Search for the cell housing the specified text and yield its [x, y] center coordinate. 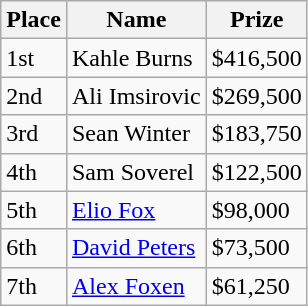
$269,500 [256, 96]
6th [34, 248]
Alex Foxen [136, 286]
$98,000 [256, 210]
$73,500 [256, 248]
$416,500 [256, 58]
Ali Imsirovic [136, 96]
Prize [256, 20]
Place [34, 20]
David Peters [136, 248]
Sean Winter [136, 134]
$122,500 [256, 172]
5th [34, 210]
$61,250 [256, 286]
$183,750 [256, 134]
Elio Fox [136, 210]
2nd [34, 96]
Sam Soverel [136, 172]
4th [34, 172]
Kahle Burns [136, 58]
1st [34, 58]
3rd [34, 134]
7th [34, 286]
Name [136, 20]
